Search for the cell housing the specified text and yield its [X, Y] center coordinate. 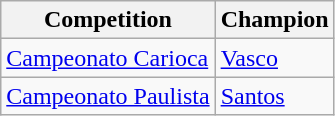
Competition [108, 20]
Campeonato Carioca [108, 58]
Santos [274, 96]
Campeonato Paulista [108, 96]
Champion [274, 20]
Vasco [274, 58]
